From the cell containing the given text, extract its center point as [X, Y] coordinate. 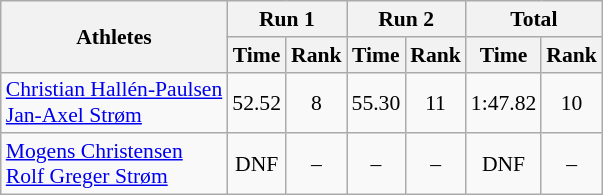
52.52 [256, 102]
Run 1 [286, 19]
10 [572, 102]
11 [436, 102]
1:47.82 [504, 102]
Mogens ChristensenRolf Greger Strøm [114, 164]
Total [534, 19]
Athletes [114, 36]
8 [316, 102]
55.30 [376, 102]
Christian Hallén-PaulsenJan-Axel Strøm [114, 102]
Run 2 [406, 19]
